Determine the [X, Y] coordinate at the center of the cell enclosing the given text.  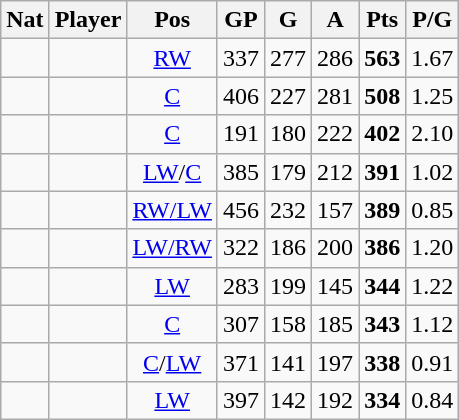
P/G [432, 20]
158 [288, 324]
0.91 [432, 362]
1.20 [432, 248]
LW/C [172, 172]
LW/RW [172, 248]
397 [240, 400]
286 [336, 58]
307 [240, 324]
402 [382, 134]
RW/LW [172, 210]
141 [288, 362]
334 [382, 400]
227 [288, 96]
344 [382, 286]
385 [240, 172]
186 [288, 248]
180 [288, 134]
2.10 [432, 134]
1.02 [432, 172]
157 [336, 210]
Pos [172, 20]
200 [336, 248]
145 [336, 286]
199 [288, 286]
508 [382, 96]
142 [288, 400]
1.25 [432, 96]
0.84 [432, 400]
197 [336, 362]
G [288, 20]
338 [382, 362]
0.85 [432, 210]
337 [240, 58]
179 [288, 172]
212 [336, 172]
C/LW [172, 362]
386 [382, 248]
563 [382, 58]
1.12 [432, 324]
Nat [25, 20]
1.67 [432, 58]
283 [240, 286]
185 [336, 324]
389 [382, 210]
456 [240, 210]
406 [240, 96]
232 [288, 210]
391 [382, 172]
1.22 [432, 286]
371 [240, 362]
191 [240, 134]
281 [336, 96]
222 [336, 134]
343 [382, 324]
RW [172, 58]
A [336, 20]
Pts [382, 20]
322 [240, 248]
277 [288, 58]
GP [240, 20]
Player [88, 20]
192 [336, 400]
